Return the [x, y] coordinate for the center point of the cell that contains the specified text.  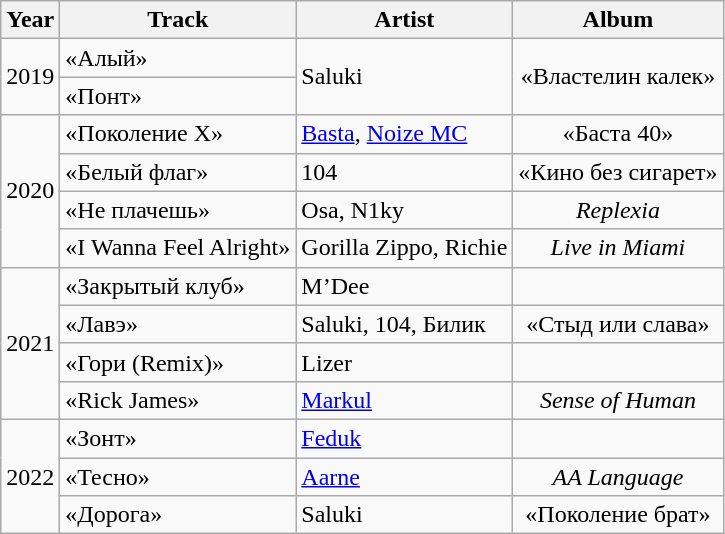
«Поколение Х» [178, 134]
AA Language [618, 477]
«Понт» [178, 96]
Feduk [404, 438]
Aarne [404, 477]
«Rick James» [178, 400]
Year [30, 20]
«Тесно» [178, 477]
Album [618, 20]
«Белый флаг» [178, 172]
«Зонт» [178, 438]
«I Wanna Feel Alright» [178, 248]
Markul [404, 400]
«Властелин калек» [618, 77]
Sense of Human [618, 400]
M’Dee [404, 286]
Artist [404, 20]
2021 [30, 343]
Lizer [404, 362]
Saluki, 104, Билик [404, 324]
2019 [30, 77]
«Закрытый клуб» [178, 286]
Track [178, 20]
«Поколение брат» [618, 515]
2020 [30, 191]
«Лавэ» [178, 324]
«Гори (Remix)» [178, 362]
Gorilla Zippo, Richie [404, 248]
«Дорога» [178, 515]
«Стыд или слава» [618, 324]
2022 [30, 476]
«Кино без сигарет» [618, 172]
104 [404, 172]
Basta, Noize MC [404, 134]
Live in Miami [618, 248]
«Не плачешь» [178, 210]
«Алый» [178, 58]
«Баста 40» [618, 134]
Replexia [618, 210]
Osa, N1ky [404, 210]
